Capture the cell that displays the provided text and extract its [x, y] central coordinate. 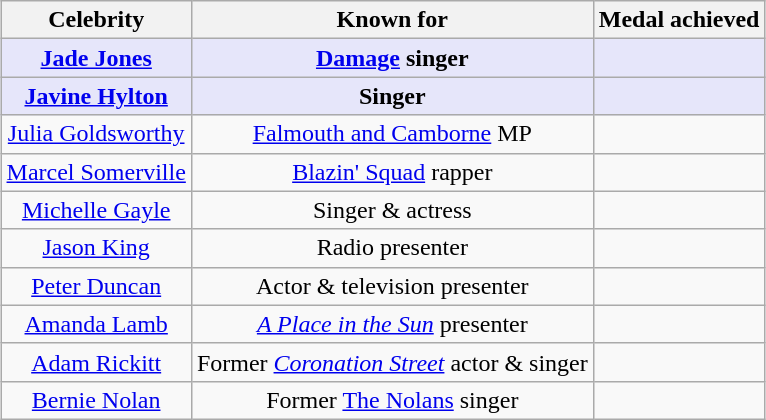
Known for [392, 20]
Singer [392, 96]
Jade Jones [96, 58]
Radio presenter [392, 248]
Amanda Lamb [96, 324]
A Place in the Sun presenter [392, 324]
Falmouth and Camborne MP [392, 134]
Javine Hylton [96, 96]
Medal achieved [679, 20]
Blazin' Squad rapper [392, 172]
Peter Duncan [96, 286]
Damage singer [392, 58]
Singer & actress [392, 210]
Michelle Gayle [96, 210]
Bernie Nolan [96, 400]
Actor & television presenter [392, 286]
Julia Goldsworthy [96, 134]
Former Coronation Street actor & singer [392, 362]
Adam Rickitt [96, 362]
Former The Nolans singer [392, 400]
Celebrity [96, 20]
Marcel Somerville [96, 172]
Jason King [96, 248]
